Find where the given text appears and provide that cell's center as (x, y) coordinate. 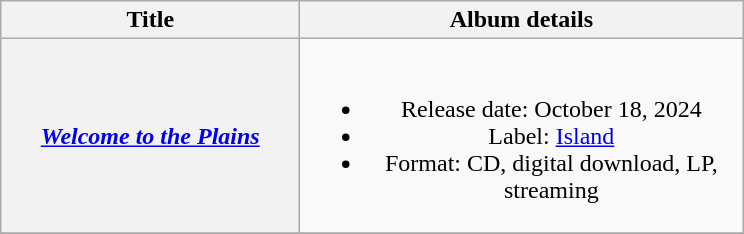
Album details (522, 20)
Title (150, 20)
Welcome to the Plains (150, 136)
Release date: October 18, 2024Label: IslandFormat: CD, digital download, LP, streaming (522, 136)
